From the cell containing the given text, extract its center point as (x, y) coordinate. 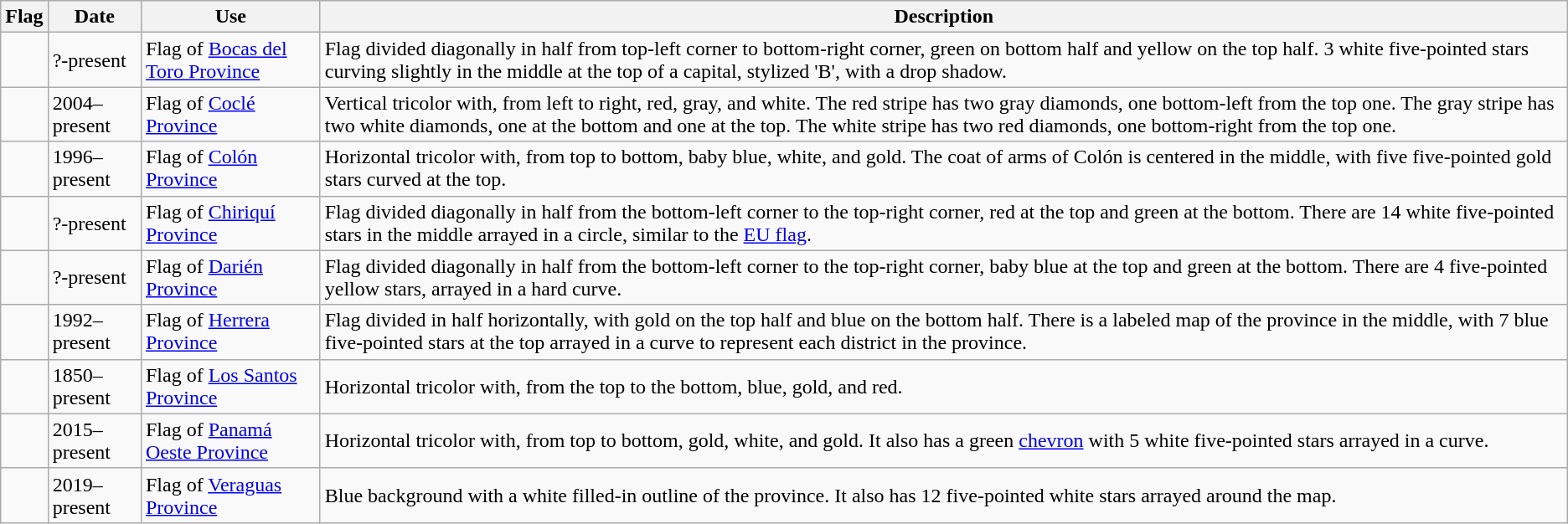
Description (943, 17)
Date (94, 17)
2015–present (94, 440)
2019–present (94, 496)
Horizontal tricolor with, from top to bottom, gold, white, and gold. It also has a green chevron with 5 white five-pointed stars arrayed in a curve. (943, 440)
Flag of Darién Province (230, 278)
1992–present (94, 331)
Flag of Veraguas Province (230, 496)
Flag of Bocas del Toro Province (230, 60)
Flag (24, 17)
2004–present (94, 114)
1996–present (94, 169)
Flag of Panamá Oeste Province (230, 440)
Horizontal tricolor with, from the top to the bottom, blue, gold, and red. (943, 387)
Flag of Colón Province (230, 169)
Use (230, 17)
Flag of Los Santos Province (230, 387)
Flag of Chiriquí Province (230, 223)
1850–present (94, 387)
Flag of Coclé Province (230, 114)
Flag of Herrera Province (230, 331)
Blue background with a white filled-in outline of the province. It also has 12 five-pointed white stars arrayed around the map. (943, 496)
